Search for the cell housing the specified text and yield its (X, Y) center coordinate. 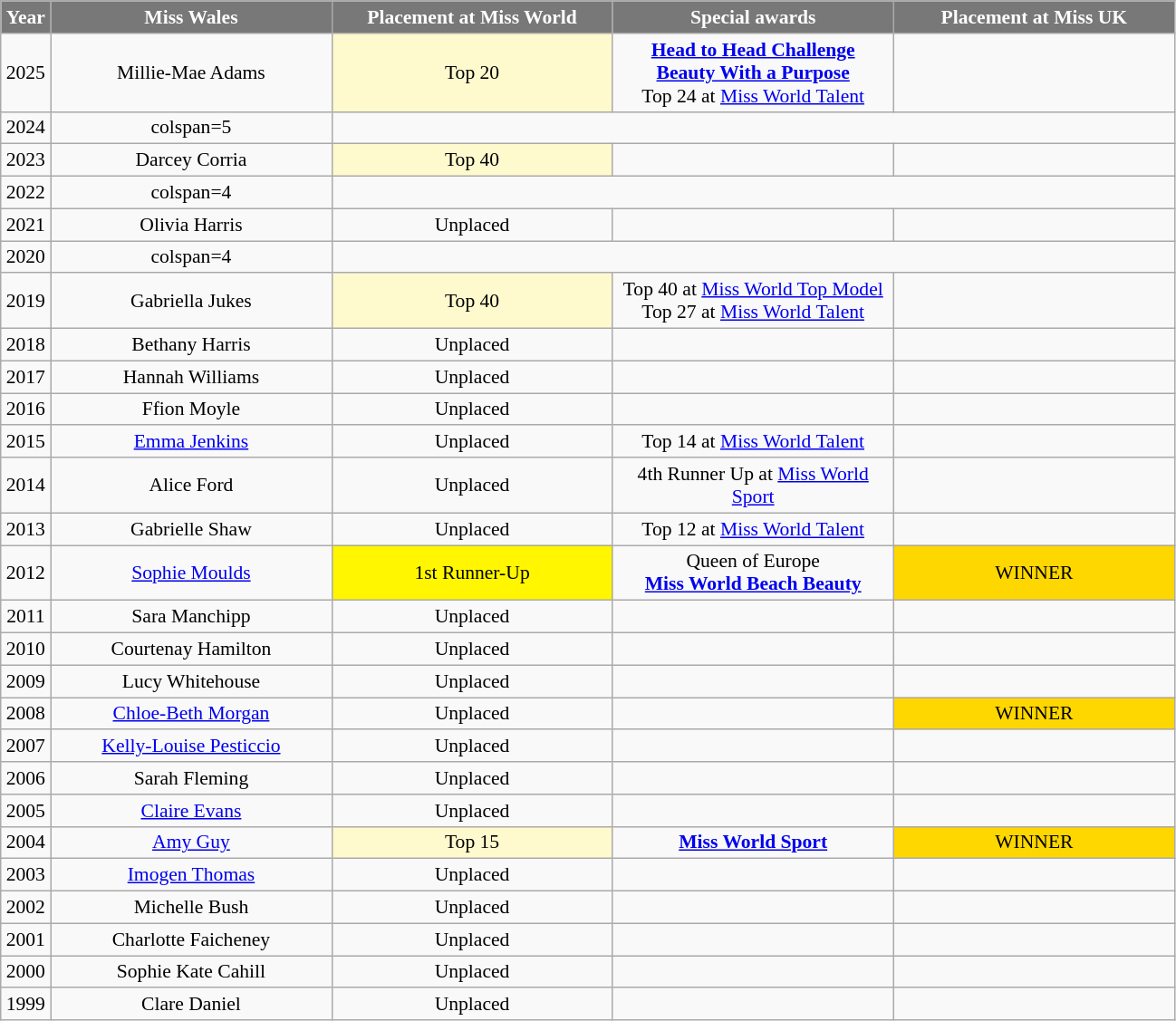
Claire Evans (191, 811)
Olivia Harris (191, 225)
Queen of EuropeMiss World Beach Beauty (753, 573)
Michelle Bush (191, 908)
Chloe-Beth Morgan (191, 714)
2025 (25, 72)
2024 (25, 128)
Top 40 at Miss World Top ModelTop 27 at Miss World Talent (753, 301)
Sophie Moulds (191, 573)
Lucy Whitehouse (191, 681)
Head to Head Challenge Beauty With a PurposeTop 24 at Miss World Talent (753, 72)
Gabrielle Shaw (191, 529)
Clare Daniel (191, 1005)
Courtenay Hamilton (191, 650)
Emma Jenkins (191, 442)
2023 (25, 160)
2007 (25, 746)
Gabriella Jukes (191, 301)
2002 (25, 908)
Miss World Sport (753, 843)
2005 (25, 811)
Miss Wales (191, 17)
2004 (25, 843)
Imogen Thomas (191, 875)
Top 20 (472, 72)
Top 15 (472, 843)
2009 (25, 681)
2013 (25, 529)
2011 (25, 617)
2008 (25, 714)
2010 (25, 650)
2015 (25, 442)
Millie-Mae Adams (191, 72)
4th Runner Up at Miss World Sport (753, 486)
Alice Ford (191, 486)
2021 (25, 225)
1999 (25, 1005)
2019 (25, 301)
2014 (25, 486)
colspan=5 (191, 128)
Sophie Kate Cahill (191, 972)
Ffion Moyle (191, 409)
2012 (25, 573)
Hannah Williams (191, 377)
Placement at Miss World (472, 17)
Sara Manchipp (191, 617)
2022 (25, 193)
Year (25, 17)
Darcey Corria (191, 160)
Special awards (753, 17)
Sarah Fleming (191, 778)
Kelly-Louise Pesticcio (191, 746)
2020 (25, 257)
Amy Guy (191, 843)
2017 (25, 377)
Bethany Harris (191, 345)
2001 (25, 939)
2018 (25, 345)
2000 (25, 972)
2006 (25, 778)
Placement at Miss UK (1034, 17)
2016 (25, 409)
1st Runner-Up (472, 573)
Top 12 at Miss World Talent (753, 529)
Charlotte Faicheney (191, 939)
Top 14 at Miss World Talent (753, 442)
2003 (25, 875)
